Locate the cell with the specified text and output its [X, Y] center coordinate. 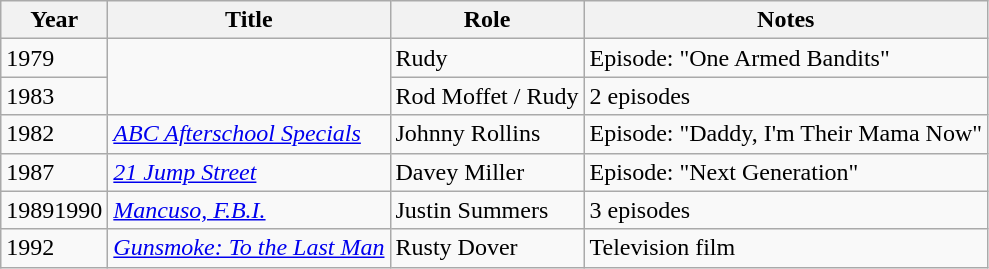
Johnny Rollins [487, 134]
1987 [54, 172]
1983 [54, 96]
Television film [786, 248]
Davey Miller [487, 172]
Notes [786, 20]
Rod Moffet / Rudy [487, 96]
2 episodes [786, 96]
3 episodes [786, 210]
Episode: "Next Generation" [786, 172]
Rudy [487, 58]
1982 [54, 134]
1979 [54, 58]
Year [54, 20]
19891990 [54, 210]
Rusty Dover [487, 248]
Title [249, 20]
ABC Afterschool Specials [249, 134]
Gunsmoke: To the Last Man [249, 248]
Episode: "One Armed Bandits" [786, 58]
1992 [54, 248]
Justin Summers [487, 210]
Mancuso, F.B.I. [249, 210]
21 Jump Street [249, 172]
Episode: "Daddy, I'm Their Mama Now" [786, 134]
Role [487, 20]
